From the cell containing the given text, extract its center point as (x, y) coordinate. 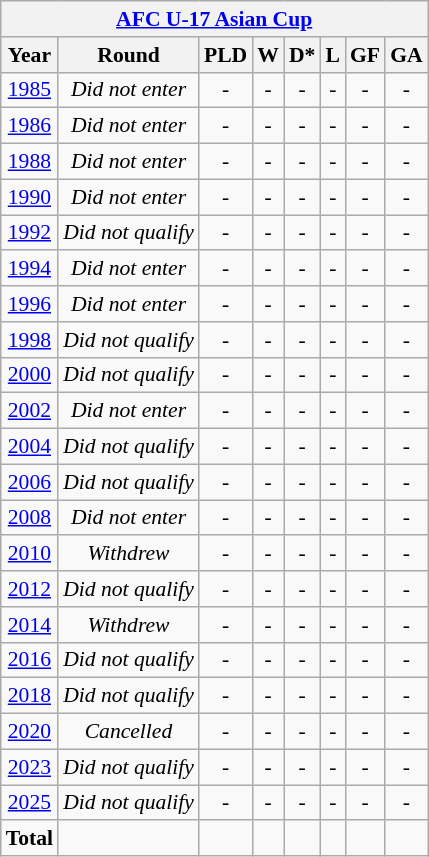
2004 (30, 447)
Round (128, 55)
L (332, 55)
1990 (30, 197)
1994 (30, 269)
PLD (226, 55)
2008 (30, 518)
Year (30, 55)
1996 (30, 304)
2014 (30, 625)
2006 (30, 482)
2010 (30, 554)
GA (406, 55)
2018 (30, 696)
2020 (30, 732)
1988 (30, 162)
1992 (30, 233)
2000 (30, 375)
Cancelled (128, 732)
1985 (30, 90)
2002 (30, 411)
D* (302, 55)
1998 (30, 340)
2025 (30, 803)
2012 (30, 589)
2023 (30, 767)
2016 (30, 660)
GF (365, 55)
W (268, 55)
AFC U-17 Asian Cup (214, 19)
1986 (30, 126)
Total (30, 839)
